Return [x, y] of the center of cell containing provided text 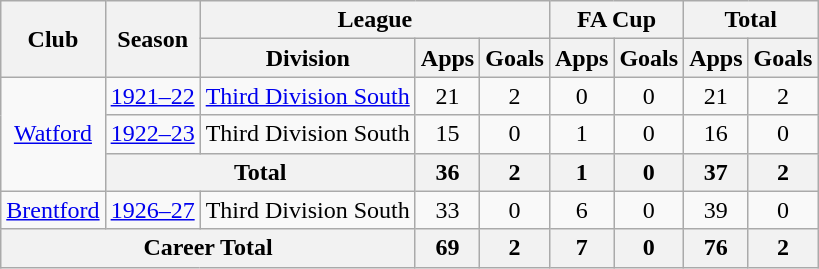
33 [447, 210]
1926–27 [152, 210]
37 [716, 172]
15 [447, 134]
FA Cup [616, 20]
36 [447, 172]
1921–22 [152, 96]
League [374, 20]
Club [53, 39]
69 [447, 248]
Brentford [53, 210]
16 [716, 134]
39 [716, 210]
6 [581, 210]
Division [308, 58]
76 [716, 248]
Season [152, 39]
7 [581, 248]
Career Total [208, 248]
1922–23 [152, 134]
Watford [53, 134]
